Search for the cell housing the specified text and yield its (x, y) center coordinate. 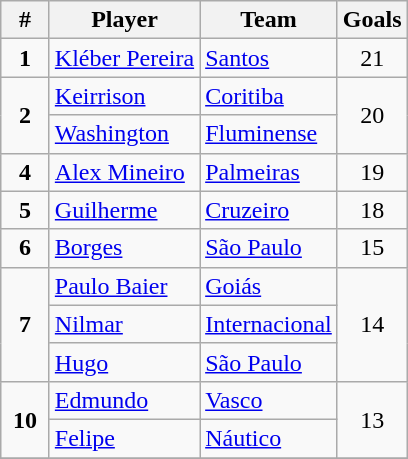
Coritiba (269, 96)
Palmeiras (269, 172)
7 (26, 324)
Hugo (124, 362)
14 (372, 324)
Alex Mineiro (124, 172)
1 (26, 58)
Nilmar (124, 324)
Washington (124, 134)
Vasco (269, 400)
10 (26, 419)
Goiás (269, 286)
Paulo Baier (124, 286)
13 (372, 419)
Team (269, 20)
4 (26, 172)
Kléber Pereira (124, 58)
21 (372, 58)
Fluminense (269, 134)
15 (372, 248)
Guilherme (124, 210)
Cruzeiro (269, 210)
5 (26, 210)
Felipe (124, 438)
2 (26, 115)
19 (372, 172)
Internacional (269, 324)
18 (372, 210)
20 (372, 115)
Borges (124, 248)
6 (26, 248)
Player (124, 20)
# (26, 20)
Goals (372, 20)
Keirrison (124, 96)
Edmundo (124, 400)
Náutico (269, 438)
Santos (269, 58)
